Return the [x, y] coordinate for the center point of the cell that contains the specified text.  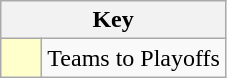
Teams to Playoffs [134, 58]
Key [114, 20]
